Extract the [X, Y] coordinate from the center of the cell holding the provided text.  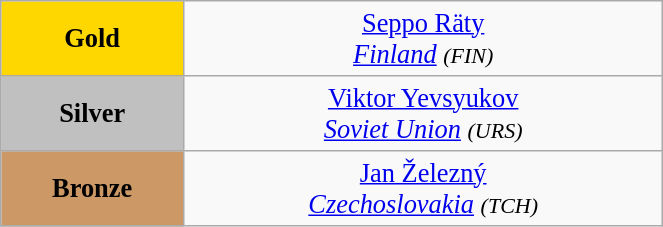
Jan ŽeleznýCzechoslovakia (TCH) [424, 188]
Bronze [92, 188]
Viktor YevsyukovSoviet Union (URS) [424, 112]
Silver [92, 112]
Seppo RätyFinland (FIN) [424, 38]
Gold [92, 38]
